Detect which cell encompasses the target text, then output its (x, y) center coordinate. 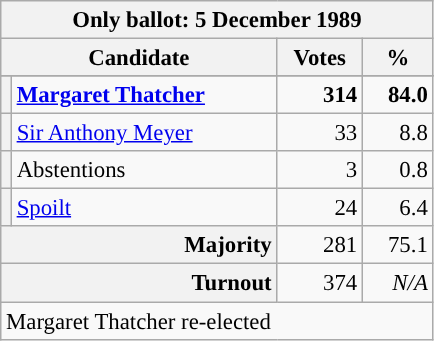
33 (320, 133)
8.8 (398, 133)
84.0 (398, 95)
6.4 (398, 208)
3 (320, 170)
Candidate (139, 58)
Majority (139, 245)
% (398, 58)
Votes (320, 58)
0.8 (398, 170)
Only ballot: 5 December 1989 (217, 20)
24 (320, 208)
314 (320, 95)
75.1 (398, 245)
Margaret Thatcher (144, 95)
Spoilt (144, 208)
Turnout (139, 283)
Abstentions (144, 170)
281 (320, 245)
Margaret Thatcher re-elected (217, 321)
Sir Anthony Meyer (144, 133)
N/A (398, 283)
374 (320, 283)
